Extract the [x, y] coordinate from the center of the cell holding the provided text.  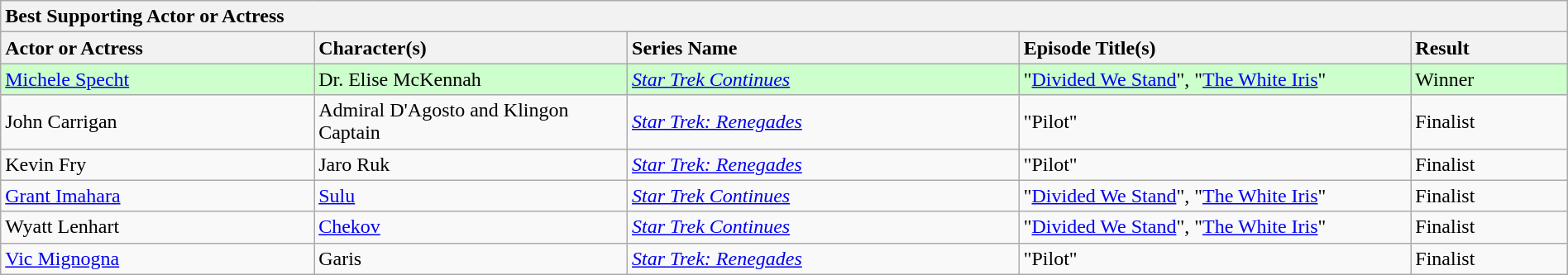
Garis [471, 258]
Winner [1489, 79]
Grant Imahara [157, 196]
Vic Mignogna [157, 258]
Actor or Actress [157, 48]
Character(s) [471, 48]
Sulu [471, 196]
Michele Specht [157, 79]
Series Name [824, 48]
Jaro Ruk [471, 164]
Chekov [471, 227]
Best Supporting Actor or Actress [784, 17]
Admiral D'Agosto and Klingon Captain [471, 122]
John Carrigan [157, 122]
Kevin Fry [157, 164]
Episode Title(s) [1215, 48]
Result [1489, 48]
Dr. Elise McKennah [471, 79]
Wyatt Lenhart [157, 227]
